Return (X, Y) of the center of cell containing provided text 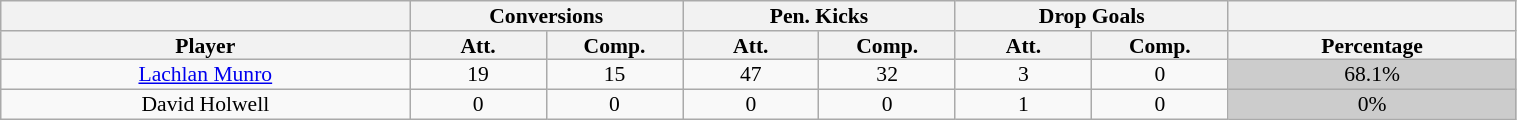
15 (614, 75)
Pen. Kicks (820, 16)
1 (1023, 105)
Lachlan Munro (206, 75)
47 (751, 75)
19 (478, 75)
0% (1372, 105)
Drop Goals (1092, 16)
3 (1023, 75)
68.1% (1372, 75)
Percentage (1372, 46)
32 (887, 75)
Conversions (546, 16)
Player (206, 46)
David Holwell (206, 105)
